Search for the cell housing the specified text and yield its [X, Y] center coordinate. 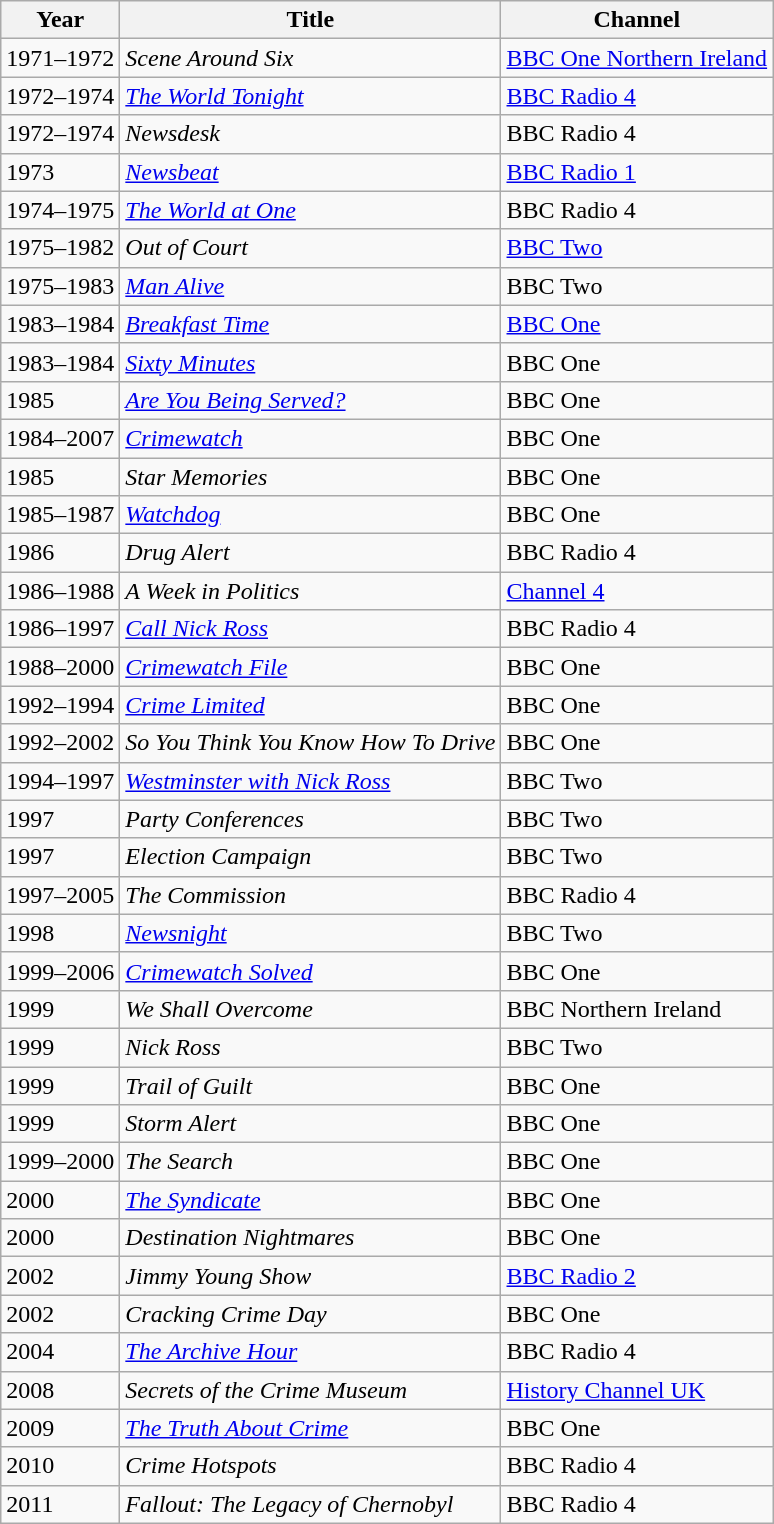
Jimmy Young Show [310, 1276]
The Syndicate [310, 1200]
Newsdesk [310, 134]
The World at One [310, 210]
BBC Northern Ireland [637, 1009]
1997–2005 [60, 895]
Fallout: The Legacy of Chernobyl [310, 1504]
Channel 4 [637, 591]
1984–2007 [60, 438]
1998 [60, 933]
2008 [60, 1390]
2011 [60, 1504]
Crimewatch File [310, 667]
A Week in Politics [310, 591]
1986–1988 [60, 591]
1971–1972 [60, 58]
So You Think You Know How To Drive [310, 743]
1992–1994 [60, 705]
Channel [637, 20]
1985–1987 [60, 515]
Crimewatch Solved [310, 971]
1992–2002 [60, 743]
Newsbeat [310, 172]
Man Alive [310, 286]
Watchdog [310, 515]
The Truth About Crime [310, 1428]
1975–1983 [60, 286]
The World Tonight [310, 96]
Star Memories [310, 477]
2004 [60, 1352]
Party Conferences [310, 819]
Call Nick Ross [310, 629]
1999–2006 [60, 971]
Westminster with Nick Ross [310, 781]
The Search [310, 1162]
1974–1975 [60, 210]
2009 [60, 1428]
Are You Being Served? [310, 400]
Crime Hotspots [310, 1466]
Title [310, 20]
1988–2000 [60, 667]
Destination Nightmares [310, 1238]
1975–1982 [60, 248]
1986–1997 [60, 629]
Crimewatch [310, 438]
2010 [60, 1466]
Drug Alert [310, 553]
Cracking Crime Day [310, 1314]
1999–2000 [60, 1162]
Crime Limited [310, 705]
1986 [60, 553]
1994–1997 [60, 781]
Election Campaign [310, 857]
Nick Ross [310, 1047]
Breakfast Time [310, 324]
History Channel UK [637, 1390]
Scene Around Six [310, 58]
The Archive Hour [310, 1352]
BBC Radio 1 [637, 172]
Newsnight [310, 933]
BBC Radio 2 [637, 1276]
Secrets of the Crime Museum [310, 1390]
We Shall Overcome [310, 1009]
Storm Alert [310, 1124]
Year [60, 20]
Out of Court [310, 248]
BBC One Northern Ireland [637, 58]
Trail of Guilt [310, 1085]
The Commission [310, 895]
1973 [60, 172]
Sixty Minutes [310, 362]
